Provide the [x, y] coordinate of the cell's center where the given text is located.  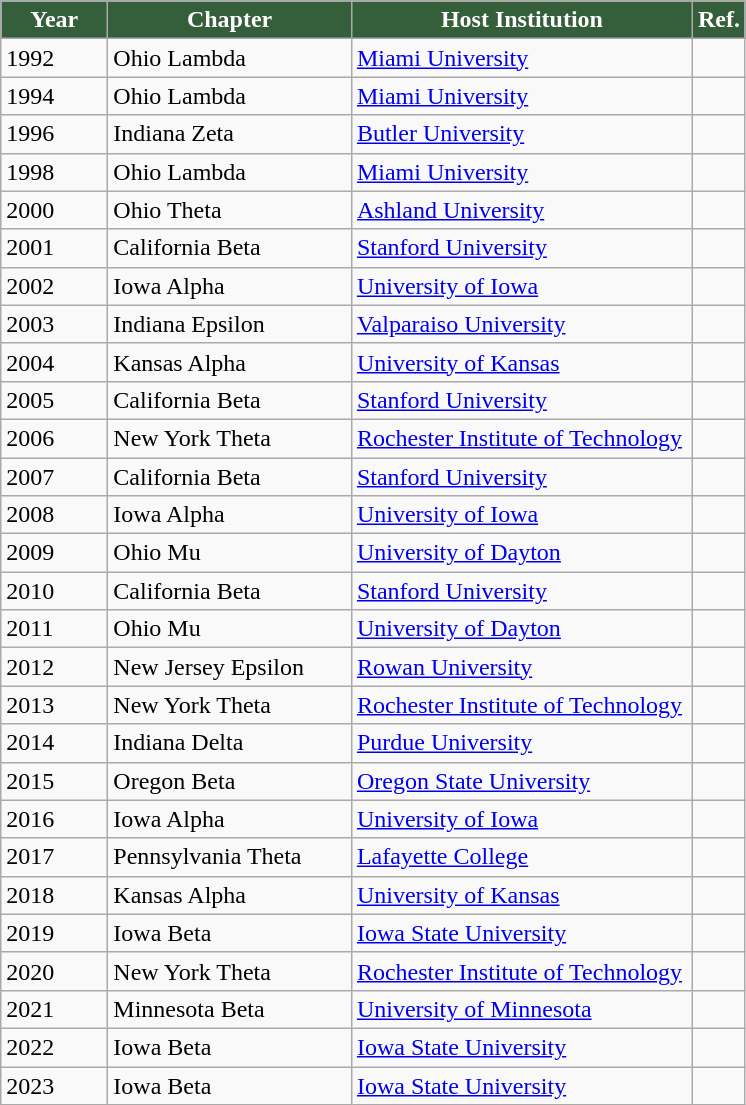
2017 [54, 857]
University of Minnesota [522, 1009]
Purdue University [522, 743]
2010 [54, 591]
Rowan University [522, 667]
Indiana Delta [230, 743]
2002 [54, 286]
Host Institution [522, 20]
2013 [54, 705]
2014 [54, 743]
Oregon Beta [230, 781]
Valparaiso University [522, 324]
2000 [54, 210]
Ref. [718, 20]
Butler University [522, 134]
2009 [54, 553]
1998 [54, 172]
Year [54, 20]
Lafayette College [522, 857]
2022 [54, 1047]
2011 [54, 629]
Indiana Zeta [230, 134]
2018 [54, 895]
1994 [54, 96]
Indiana Epsilon [230, 324]
2020 [54, 971]
2001 [54, 248]
Pennsylvania Theta [230, 857]
2007 [54, 477]
Chapter [230, 20]
Ohio Theta [230, 210]
Minnesota Beta [230, 1009]
1996 [54, 134]
2023 [54, 1085]
1992 [54, 58]
2021 [54, 1009]
2015 [54, 781]
2005 [54, 400]
2019 [54, 933]
2003 [54, 324]
2004 [54, 362]
Oregon State University [522, 781]
New Jersey Epsilon [230, 667]
2016 [54, 819]
2006 [54, 438]
2012 [54, 667]
Ashland University [522, 210]
2008 [54, 515]
